Return the (X, Y) coordinate for the center point of the cell that contains the specified text.  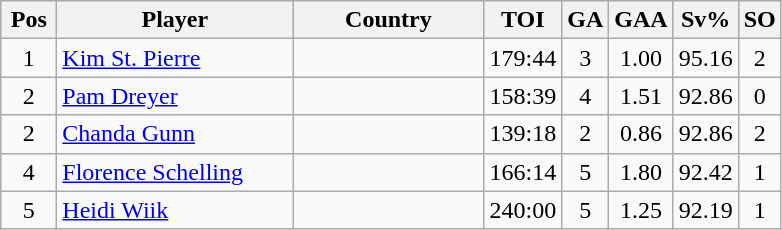
0 (760, 96)
Player (175, 20)
0.86 (641, 134)
139:18 (523, 134)
1.80 (641, 172)
Heidi Wiik (175, 210)
Pos (29, 20)
GA (586, 20)
Pam Dreyer (175, 96)
240:00 (523, 210)
166:14 (523, 172)
Chanda Gunn (175, 134)
Country (388, 20)
92.19 (706, 210)
Florence Schelling (175, 172)
158:39 (523, 96)
1.00 (641, 58)
1.51 (641, 96)
3 (586, 58)
TOI (523, 20)
Kim St. Pierre (175, 58)
GAA (641, 20)
1.25 (641, 210)
SO (760, 20)
92.42 (706, 172)
95.16 (706, 58)
Sv% (706, 20)
179:44 (523, 58)
